From the cell containing the given text, extract its center point as (x, y) coordinate. 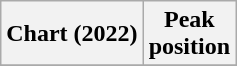
Peakposition (189, 34)
Chart (2022) (72, 34)
